Provide the (x, y) coordinate of the cell's center where the given text is located.  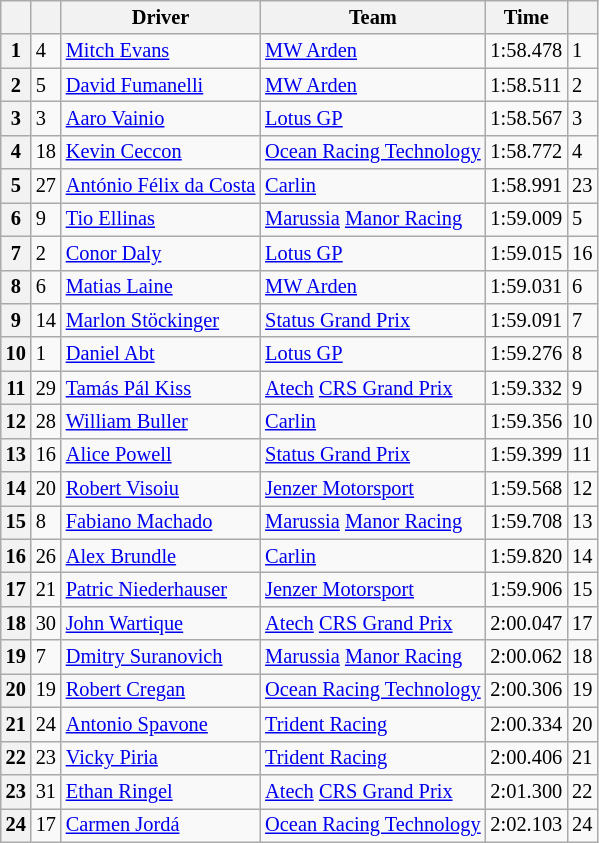
2:02.103 (527, 825)
2:01.300 (527, 791)
2:00.047 (527, 623)
Driver (160, 17)
2:00.406 (527, 758)
Team (372, 17)
31 (46, 791)
1:59.906 (527, 589)
Carmen Jordá (160, 825)
Mitch Evans (160, 51)
2:00.306 (527, 690)
Robert Visoiu (160, 489)
1:58.772 (527, 152)
2:00.062 (527, 657)
Tio Ellinas (160, 219)
Alex Brundle (160, 556)
David Fumanelli (160, 85)
Aaro Vainio (160, 118)
Dmitry Suranovich (160, 657)
30 (46, 623)
1:58.511 (527, 85)
27 (46, 186)
Vicky Piria (160, 758)
Antonio Spavone (160, 724)
1:59.399 (527, 455)
Matias Laine (160, 287)
Robert Cregan (160, 690)
Conor Daly (160, 253)
1:58.567 (527, 118)
1:59.031 (527, 287)
Alice Powell (160, 455)
1:59.276 (527, 354)
William Buller (160, 421)
1:59.332 (527, 388)
Time (527, 17)
1:59.356 (527, 421)
2:00.334 (527, 724)
Tamás Pál Kiss (160, 388)
Ethan Ringel (160, 791)
1:59.091 (527, 320)
1:59.568 (527, 489)
Patric Niederhauser (160, 589)
1:59.708 (527, 522)
John Wartique (160, 623)
Kevin Ceccon (160, 152)
1:59.015 (527, 253)
António Félix da Costa (160, 186)
Daniel Abt (160, 354)
26 (46, 556)
1:58.991 (527, 186)
1:59.820 (527, 556)
1:58.478 (527, 51)
28 (46, 421)
Fabiano Machado (160, 522)
Marlon Stöckinger (160, 320)
29 (46, 388)
1:59.009 (527, 219)
